Identify which cell holds the provided text, then report its [x, y] central coordinate. 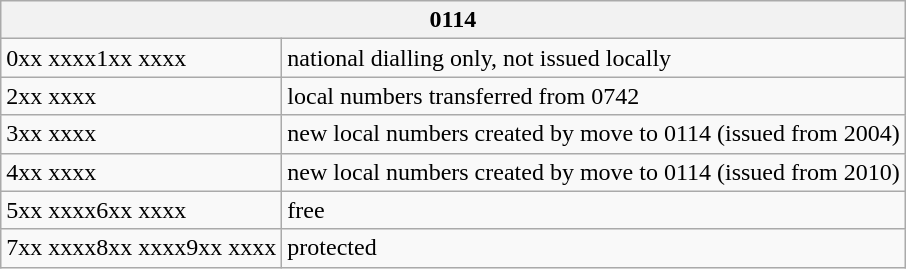
3xx xxxx [142, 134]
7xx xxxx8xx xxxx9xx xxxx [142, 248]
0114 [453, 20]
new local numbers created by move to 0114 (issued from 2010) [594, 172]
free [594, 210]
4xx xxxx [142, 172]
protected [594, 248]
new local numbers created by move to 0114 (issued from 2004) [594, 134]
national dialling only, not issued locally [594, 58]
2xx xxxx [142, 96]
local numbers transferred from 0742 [594, 96]
0xx xxxx1xx xxxx [142, 58]
5xx xxxx6xx xxxx [142, 210]
